Detect which cell encompasses the target text, then output its (x, y) center coordinate. 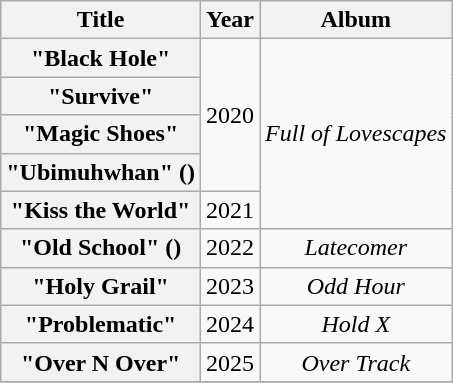
"Problematic" (101, 324)
2023 (230, 286)
"Over N Over" (101, 362)
2020 (230, 115)
2024 (230, 324)
"Black Hole" (101, 58)
"Survive" (101, 96)
Odd Hour (356, 286)
Hold X (356, 324)
2022 (230, 248)
Album (356, 20)
Year (230, 20)
Latecomer (356, 248)
Full of Lovescapes (356, 134)
"Ubimuhwhan" () (101, 172)
"Kiss the World" (101, 210)
"Holy Grail" (101, 286)
Title (101, 20)
2021 (230, 210)
"Old School" () (101, 248)
Over Track (356, 362)
"Magic Shoes" (101, 134)
2025 (230, 362)
